Scan for the cell matching the given text and deliver its [X, Y] coordinate at center. 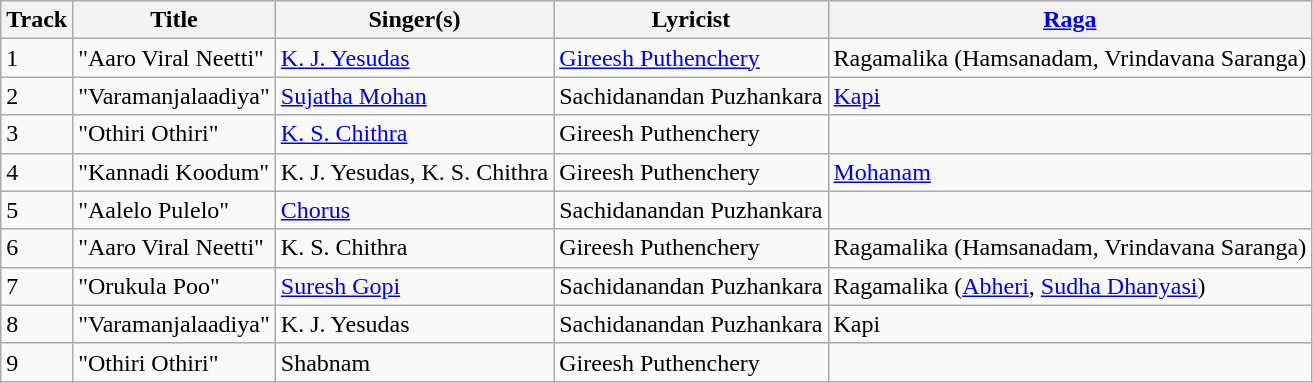
8 [37, 324]
Ragamalika (Abheri, Sudha Dhanyasi) [1070, 286]
Chorus [414, 210]
Suresh Gopi [414, 286]
Singer(s) [414, 20]
2 [37, 96]
9 [37, 362]
"Aalelo Pulelo" [174, 210]
5 [37, 210]
1 [37, 58]
Mohanam [1070, 172]
K. J. Yesudas, K. S. Chithra [414, 172]
"Kannadi Koodum" [174, 172]
Sujatha Mohan [414, 96]
"Orukula Poo" [174, 286]
4 [37, 172]
7 [37, 286]
Shabnam [414, 362]
Track [37, 20]
6 [37, 248]
Lyricist [691, 20]
Title [174, 20]
3 [37, 134]
Raga [1070, 20]
